Provide the (x, y) coordinate of the cell's center where the given text is located.  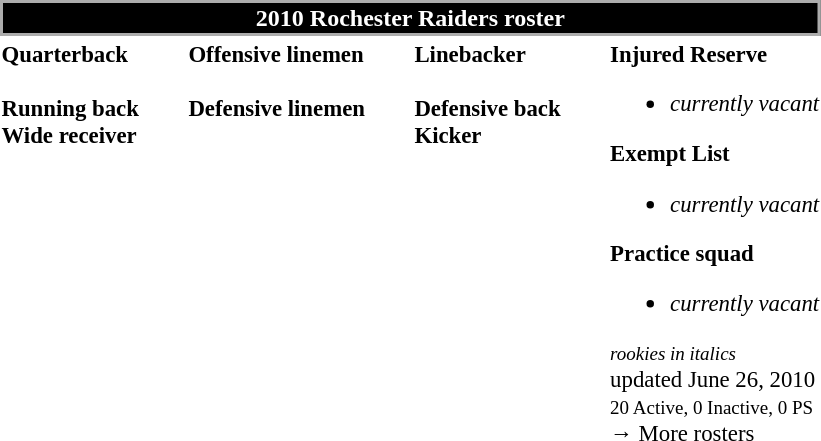
2010 Rochester Raiders roster (410, 18)
